From the cell containing the given text, extract its center point as [x, y] coordinate. 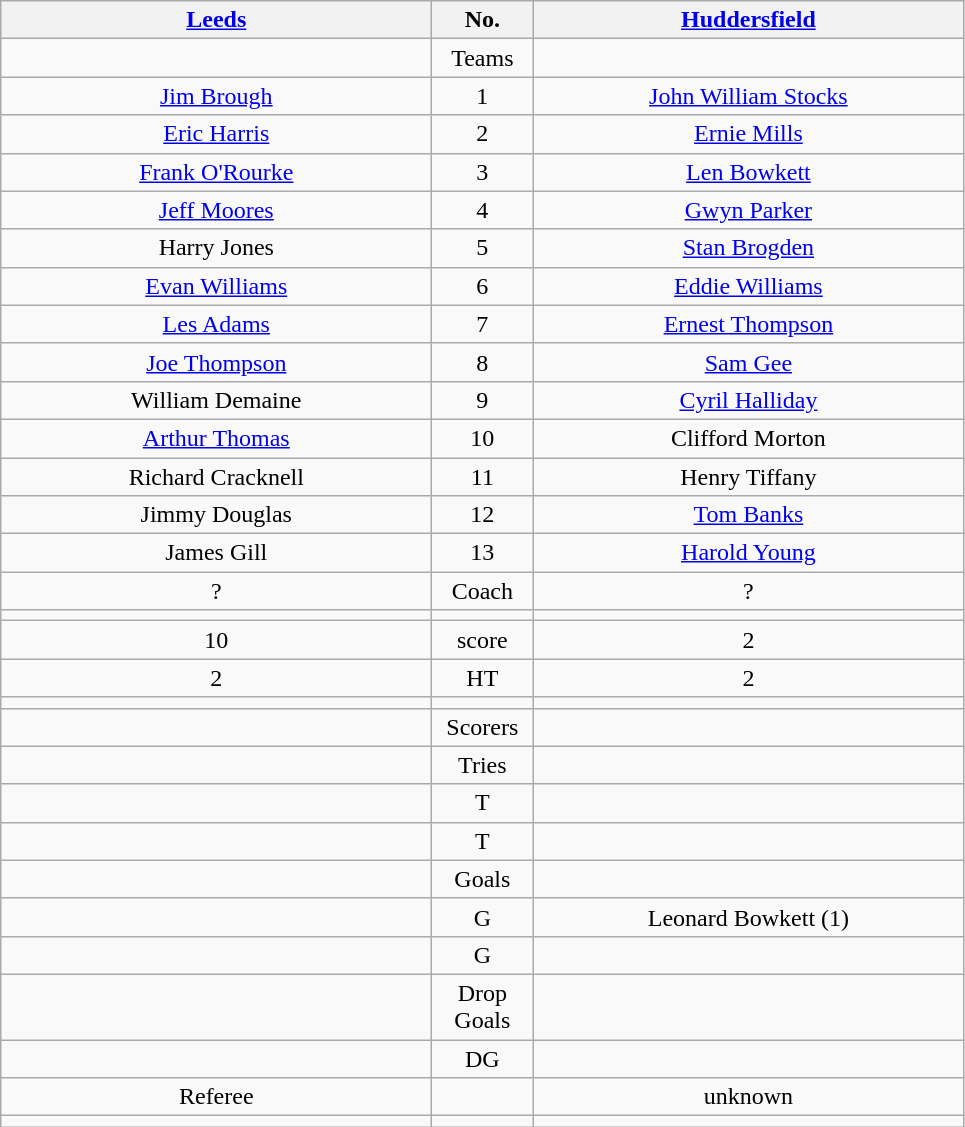
Les Adams [216, 324]
Evan Williams [216, 286]
Scorers [482, 727]
Harold Young [748, 553]
Ernest Thompson [748, 324]
No. [482, 20]
Jeff Moores [216, 210]
Arthur Thomas [216, 438]
4 [482, 210]
11 [482, 477]
Tom Banks [748, 515]
William Demaine [216, 400]
Leeds [216, 20]
Jim Brough [216, 96]
Henry Tiffany [748, 477]
13 [482, 553]
unknown [748, 1097]
Goals [482, 879]
Cyril Halliday [748, 400]
8 [482, 362]
Eddie Williams [748, 286]
Teams [482, 58]
Frank O'Rourke [216, 172]
Gwyn Parker [748, 210]
9 [482, 400]
6 [482, 286]
Referee [216, 1097]
5 [482, 248]
HT [482, 678]
John William Stocks [748, 96]
Ernie Mills [748, 134]
DG [482, 1059]
1 [482, 96]
Joe Thompson [216, 362]
James Gill [216, 553]
Tries [482, 765]
Coach [482, 591]
Leonard Bowkett (1) [748, 917]
Huddersfield [748, 20]
Eric Harris [216, 134]
Stan Brogden [748, 248]
Harry Jones [216, 248]
Jimmy Douglas [216, 515]
Clifford Morton [748, 438]
3 [482, 172]
12 [482, 515]
Len Bowkett [748, 172]
7 [482, 324]
Sam Gee [748, 362]
Richard Cracknell [216, 477]
Drop Goals [482, 1006]
score [482, 640]
